Pinpoint the cell where the given text exists, returning its (X, Y) midpoint coordinate. 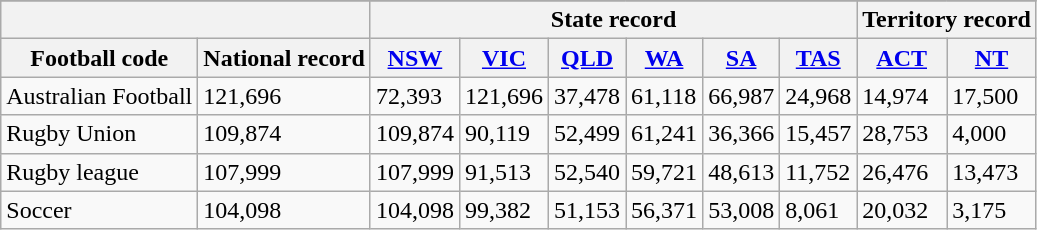
56,371 (664, 210)
WA (664, 58)
VIC (504, 58)
17,500 (992, 96)
NSW (414, 58)
61,118 (664, 96)
13,473 (992, 172)
11,752 (818, 172)
99,382 (504, 210)
National record (284, 58)
14,974 (902, 96)
Australian Football (100, 96)
28,753 (902, 134)
90,119 (504, 134)
QLD (588, 58)
20,032 (902, 210)
3,175 (992, 210)
4,000 (992, 134)
ACT (902, 58)
Rugby league (100, 172)
TAS (818, 58)
61,241 (664, 134)
66,987 (742, 96)
51,153 (588, 210)
Territory record (947, 20)
48,613 (742, 172)
37,478 (588, 96)
SA (742, 58)
72,393 (414, 96)
52,540 (588, 172)
Football code (100, 58)
24,968 (818, 96)
36,366 (742, 134)
91,513 (504, 172)
Rugby Union (100, 134)
8,061 (818, 210)
Soccer (100, 210)
NT (992, 58)
52,499 (588, 134)
53,008 (742, 210)
State record (613, 20)
59,721 (664, 172)
26,476 (902, 172)
15,457 (818, 134)
